Locate the cell with the specified text and output its (X, Y) center coordinate. 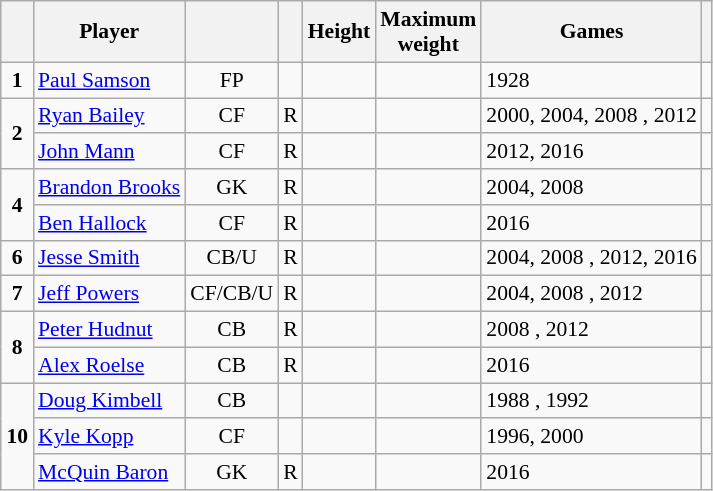
1996, 2000 (592, 437)
Height (339, 32)
John Mann (109, 152)
Alex Roelse (109, 365)
1928 (592, 80)
Brandon Brooks (109, 187)
2004, 2008 (592, 187)
1988 , 1992 (592, 401)
4 (17, 204)
Kyle Kopp (109, 437)
Jeff Powers (109, 294)
10 (17, 436)
Games (592, 32)
8 (17, 348)
2004, 2008 , 2012, 2016 (592, 258)
Jesse Smith (109, 258)
2000, 2004, 2008 , 2012 (592, 116)
2004, 2008 , 2012 (592, 294)
2 (17, 134)
7 (17, 294)
2012, 2016 (592, 152)
FP (232, 80)
Peter Hudnut (109, 330)
CF/CB/U (232, 294)
Player (109, 32)
1 (17, 80)
Paul Samson (109, 80)
Ryan Bailey (109, 116)
McQuin Baron (109, 472)
Ben Hallock (109, 223)
6 (17, 258)
Maximumweight (428, 32)
CB/U (232, 258)
Doug Kimbell (109, 401)
2008 , 2012 (592, 330)
